Return (x, y) of the center of cell containing provided text 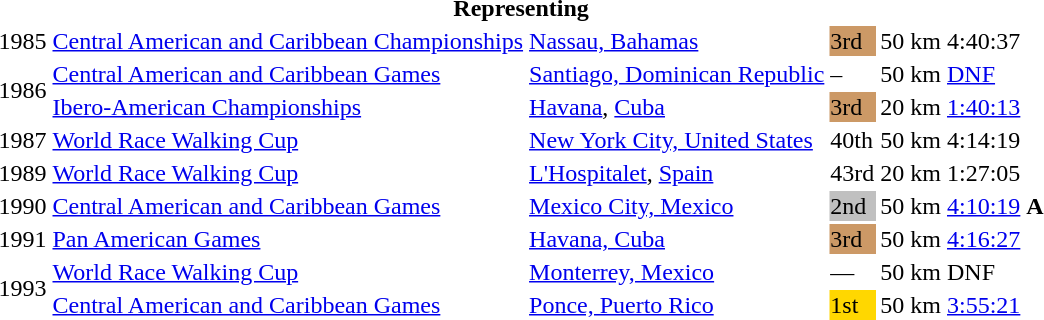
L'Hospitalet, Spain (677, 173)
– (852, 74)
2nd (852, 206)
Mexico City, Mexico (677, 206)
Ponce, Puerto Rico (677, 305)
Monterrey, Mexico (677, 272)
New York City, United States (677, 140)
Central American and Caribbean Championships (288, 41)
40th (852, 140)
Nassau, Bahamas (677, 41)
Santiago, Dominican Republic (677, 74)
43rd (852, 173)
Pan American Games (288, 239)
1st (852, 305)
Ibero-American Championships (288, 107)
— (852, 272)
